Provide the (X, Y) coordinate of the cell's center where the given text is located.  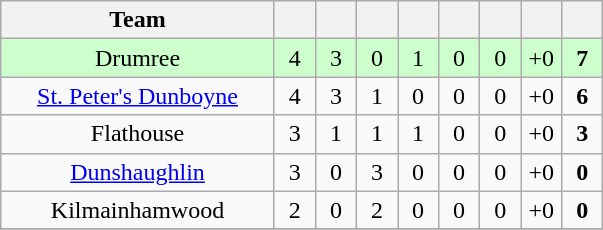
Flathouse (138, 134)
Team (138, 20)
St. Peter's Dunboyne (138, 96)
Dunshaughlin (138, 172)
Kilmainhamwood (138, 210)
7 (582, 58)
Drumree (138, 58)
6 (582, 96)
